Output the [X, Y] coordinate of the center of the cell containing the given text.  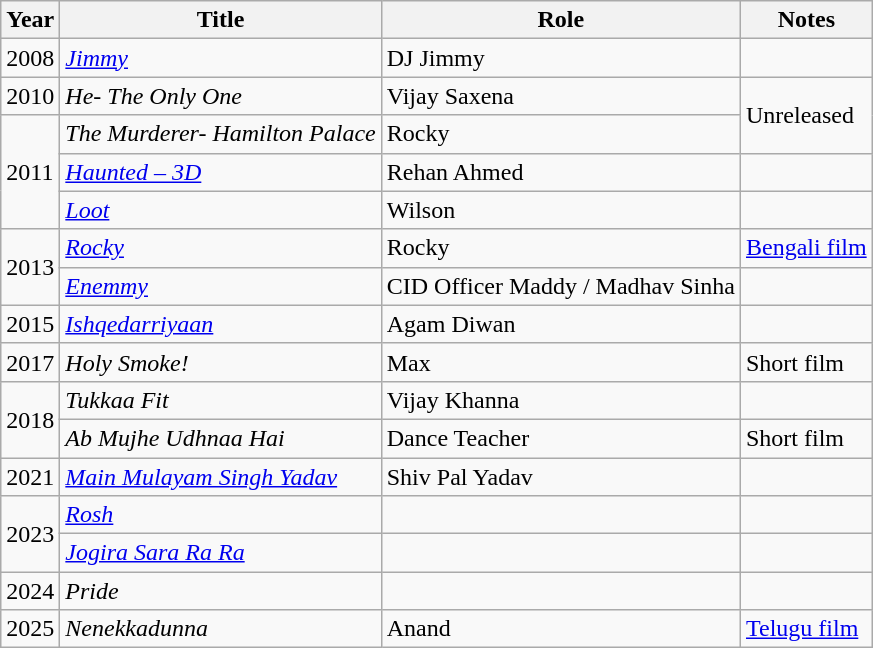
2021 [30, 477]
2017 [30, 362]
CID Officer Maddy / Madhav Sinha [560, 286]
Loot [220, 210]
Shiv Pal Yadav [560, 477]
Telugu film [806, 629]
Ishqedarriyaan [220, 324]
Ab Mujhe Udhnaa Hai [220, 438]
2018 [30, 419]
Vijay Saxena [560, 96]
2023 [30, 534]
Notes [806, 20]
Jogira Sara Ra Ra [220, 553]
2025 [30, 629]
Nenekkadunna [220, 629]
He- The Only One [220, 96]
Rehan Ahmed [560, 172]
2013 [30, 267]
Bengali film [806, 248]
Rosh [220, 515]
Enemmy [220, 286]
DJ Jimmy [560, 58]
Jimmy [220, 58]
Title [220, 20]
Holy Smoke! [220, 362]
Year [30, 20]
Agam Diwan [560, 324]
Main Mulayam Singh Yadav [220, 477]
Role [560, 20]
Tukkaa Fit [220, 400]
2024 [30, 591]
Haunted – 3D [220, 172]
Vijay Khanna [560, 400]
The Murderer- Hamilton Palace [220, 134]
Wilson [560, 210]
2008 [30, 58]
2015 [30, 324]
Max [560, 362]
Dance Teacher [560, 438]
2010 [30, 96]
2011 [30, 172]
Unreleased [806, 115]
Anand [560, 629]
Pride [220, 591]
